Determine the [X, Y] coordinate at the center of the cell enclosing the given text.  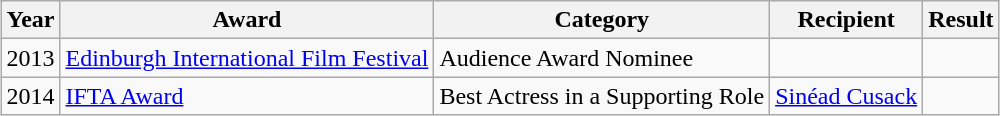
2014 [30, 96]
Recipient [846, 20]
Year [30, 20]
Edinburgh International Film Festival [247, 58]
Category [602, 20]
Best Actress in a Supporting Role [602, 96]
Sinéad Cusack [846, 96]
Award [247, 20]
Audience Award Nominee [602, 58]
Result [961, 20]
2013 [30, 58]
IFTA Award [247, 96]
